Provide the [x, y] coordinate of the cell's center where the given text is located.  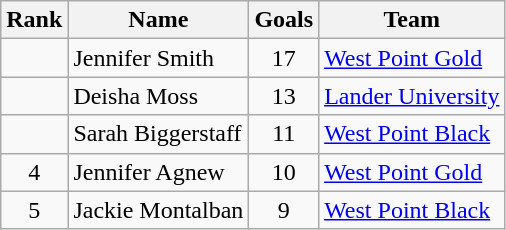
Rank [34, 20]
Jennifer Smith [158, 58]
5 [34, 210]
17 [284, 58]
Team [412, 20]
Sarah Biggerstaff [158, 134]
13 [284, 96]
Jennifer Agnew [158, 172]
9 [284, 210]
11 [284, 134]
Lander University [412, 96]
4 [34, 172]
Jackie Montalban [158, 210]
Name [158, 20]
Goals [284, 20]
10 [284, 172]
Deisha Moss [158, 96]
